Return the [X, Y] coordinate for the center point of the cell that contains the specified text.  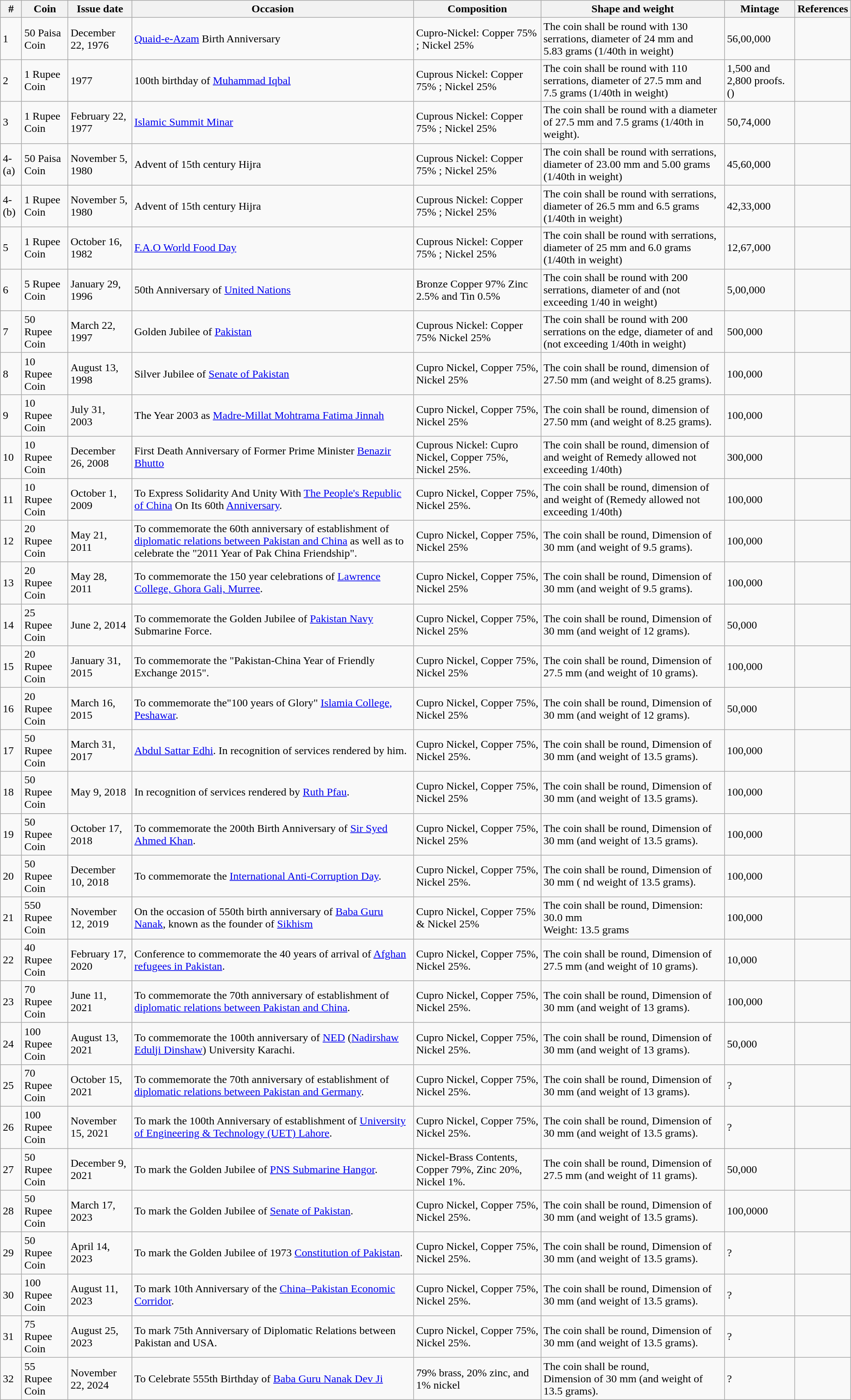
June 2, 2014 [100, 625]
March 22, 1997 [100, 332]
April 14, 2023 [100, 1253]
3 [11, 122]
12,67,000 [760, 248]
300,000 [760, 457]
Cuprous Nickel: Cupro Nickel, Copper 75%, Nickel 25%. [477, 457]
1,500 and 2,800 proofs. () [760, 81]
To commemorate the International Anti-Corruption Day. [273, 876]
To Express Solidarity And Unity With The People's Republic of China On Its 60th Anniversary. [273, 499]
6 [11, 290]
Occasion [273, 9]
August 13, 2021 [100, 1043]
Golden Jubilee of Pakistan [273, 332]
32 [11, 1379]
November 22, 2024 [100, 1379]
References [823, 9]
November 12, 2019 [100, 918]
Shape and weight [633, 9]
11 [11, 499]
79% brass, 20% zinc, and 1% nickel [477, 1379]
To commemorate the 70th anniversary of establishment of diplomatic relations between Pakistan and China. [273, 1002]
27 [11, 1169]
The coin shall be round, dimension of and weight of Remedy allowed not exceeding 1/40th) [633, 457]
1 [11, 39]
The coin shall be round, dimension of and weight of (Remedy allowed not exceeding 1/40th) [633, 499]
Mintage [760, 9]
To commemorate the 200th Birth Anniversary of Sir Syed Ahmed Khan. [273, 834]
The coin shall be round with serrations, diameter of 25 mm and 6.0 grams (1/40th in weight) [633, 248]
Abdul Sattar Edhi. In recognition of services rendered by him. [273, 750]
The coin shall be round,Dimension of 30 mm (and weight of 13.5 grams). [633, 1379]
2 [11, 81]
30 [11, 1295]
1977 [100, 81]
October 1, 2009 [100, 499]
5 [11, 248]
50,74,000 [760, 122]
29 [11, 1253]
To mark 75th Anniversary of Diplomatic Relations between Pakistan and USA. [273, 1337]
4- (a) [11, 164]
550 Rupee Coin [45, 918]
October 15, 2021 [100, 1085]
March 16, 2015 [100, 709]
5,00,000 [760, 290]
24 [11, 1043]
100th birthday of Muhammad Iqbal [273, 81]
25 [11, 1085]
The coin shall be round with 130 serrations, diameter of 24 mm and 5.83 grams (1/40th in weight) [633, 39]
Issue date [100, 9]
August 25, 2023 [100, 1337]
In recognition of services rendered by Ruth Pfau. [273, 792]
First Death Anniversary of Former Prime Minister Benazir Bhutto [273, 457]
July 31, 2003 [100, 415]
28 [11, 1211]
August 11, 2023 [100, 1295]
Quaid-e-Azam Birth Anniversary [273, 39]
26 [11, 1127]
31 [11, 1337]
To commemorate the Golden Jubilee of Pakistan Navy Submarine Force. [273, 625]
21 [11, 918]
February 17, 2020 [100, 960]
To commemorate the "Pakistan-China Year of Friendly Exchange 2015". [273, 667]
To commemorate the 150 year celebrations of Lawrence College, Ghora Gali, Murree. [273, 583]
16 [11, 709]
December 9, 2021 [100, 1169]
May 9, 2018 [100, 792]
Nickel-Brass Contents, Copper 79%, Zinc 20%, Nickel 1%. [477, 1169]
To commemorate the 100th anniversary of NED (Nadirshaw Edulji Dinshaw) University Karachi. [273, 1043]
The coin shall be round, Dimension of 30 mm ( nd weight of 13.5 grams). [633, 876]
March 31, 2017 [100, 750]
The coin shall be round with serrations, diameter of 26.5 mm and 6.5 grams (1/40th in weight) [633, 206]
40 Rupee Coin [45, 960]
To mark the 100th Anniversary of establishment of University of Engineering & Technology (UET) Lahore. [273, 1127]
56,00,000 [760, 39]
25 Rupee Coin [45, 625]
December 26, 2008 [100, 457]
February 22, 1977 [100, 122]
May 28, 2011 [100, 583]
Cupro-Nickel: Copper 75% ; Nickel 25% [477, 39]
8 [11, 373]
Bronze Copper 97% Zinc 2.5% and Tin 0.5% [477, 290]
The coin shall be round with 110 serrations, diameter of 27.5 mm and 7.5 grams (1/40th in weight) [633, 81]
November 15, 2021 [100, 1127]
The coin shall be round, Dimension: 30.0 mmWeight: 13.5 grams [633, 918]
# [11, 9]
Composition [477, 9]
To mark the Golden Jubilee of PNS Submarine Hangor. [273, 1169]
50th Anniversary of United Nations [273, 290]
7 [11, 332]
9 [11, 415]
10 [11, 457]
To mark the Golden Jubilee of 1973 Constitution of Pakistan. [273, 1253]
22 [11, 960]
The coin shall be round with serrations, diameter of 23.00 mm and 5.00 grams (1/40th in weight) [633, 164]
100,0000 [760, 1211]
The coin shall be round with a diameter of 27.5 mm and 7.5 grams (1/40th in weight). [633, 122]
42,33,000 [760, 206]
To mark 10th Anniversary of the China–Pakistan Economic Corridor. [273, 1295]
Conference to commemorate the 40 years of arrival of Afghan refugees in Pakistan. [273, 960]
To commemorate the 70th anniversary of establishment of diplomatic relations between Pakistan and Germany. [273, 1085]
Silver Jubilee of Senate of Pakistan [273, 373]
The Year 2003 as Madre-Millat Mohtrama Fatima Jinnah [273, 415]
12 [11, 541]
December 22, 1976 [100, 39]
10,000 [760, 960]
F.A.O World Food Day [273, 248]
75 Rupee Coin [45, 1337]
March 17, 2023 [100, 1211]
19 [11, 834]
To commemorate the"100 years of Glory" Islamia College, Peshawar. [273, 709]
20 [11, 876]
13 [11, 583]
5 Rupee Coin [45, 290]
The coin shall be round with 200 serrations, diameter of and (not exceeding 1/40 in weight) [633, 290]
15 [11, 667]
May 21, 2011 [100, 541]
The coin shall be round with 200 serrations on the edge, diameter of and (not exceeding 1/40th in weight) [633, 332]
January 31, 2015 [100, 667]
Coin [45, 9]
500,000 [760, 332]
January 29, 1996 [100, 290]
17 [11, 750]
August 13, 1998 [100, 373]
18 [11, 792]
To Celebrate 555th Birthday of Baba Guru Nanak Dev Ji [273, 1379]
The coin shall be round, Dimension of 27.5 mm (and weight of 11 grams). [633, 1169]
55 Rupee Coin [45, 1379]
45,60,000 [760, 164]
23 [11, 1002]
June 11, 2021 [100, 1002]
Cupro Nickel, Copper 75% & Nickel 25% [477, 918]
14 [11, 625]
Cuprous Nickel: Copper 75% Nickel 25% [477, 332]
4- (b) [11, 206]
December 10, 2018 [100, 876]
Islamic Summit Minar [273, 122]
October 16, 1982 [100, 248]
On the occasion of 550th birth anniversary of Baba Guru Nanak, known as the founder of Sikhism [273, 918]
October 17, 2018 [100, 834]
To mark the Golden Jubilee of Senate of Pakistan. [273, 1211]
